From the cell containing the given text, extract its center point as (x, y) coordinate. 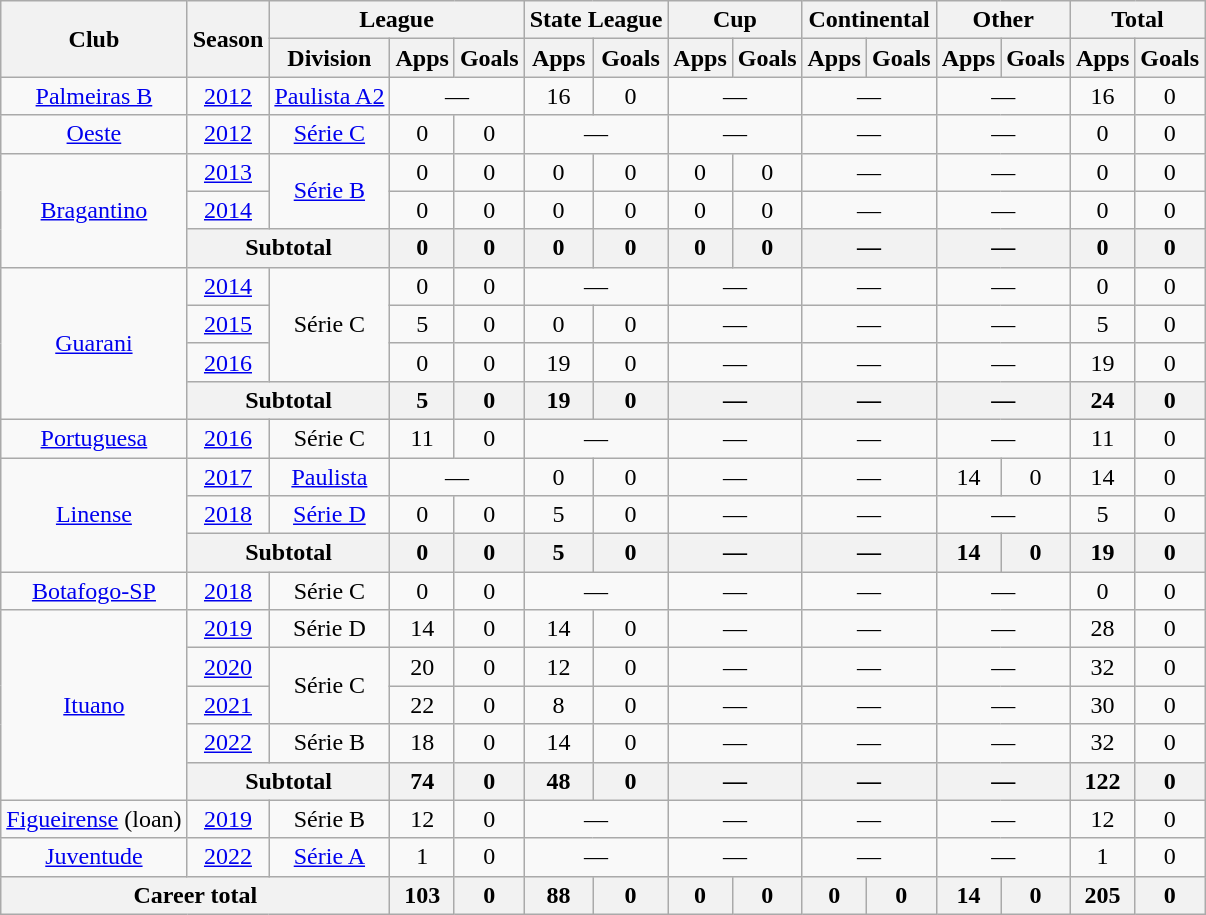
Paulista (330, 477)
205 (1102, 895)
122 (1102, 781)
74 (422, 781)
League (396, 20)
Division (330, 58)
Season (228, 39)
Palmeiras B (94, 96)
48 (558, 781)
Total (1137, 20)
2017 (228, 477)
88 (558, 895)
Bragantino (94, 210)
2013 (228, 172)
20 (422, 667)
Club (94, 39)
Guarani (94, 343)
Oeste (94, 134)
Linense (94, 515)
30 (1102, 705)
Cup (735, 20)
Career total (196, 895)
28 (1102, 629)
Portuguesa (94, 438)
Juventude (94, 857)
Other (1003, 20)
2020 (228, 667)
22 (422, 705)
Continental (869, 20)
Paulista A2 (330, 96)
2015 (228, 324)
Ituano (94, 705)
24 (1102, 400)
Figueirense (loan) (94, 819)
Série A (330, 857)
State League (596, 20)
2021 (228, 705)
8 (558, 705)
18 (422, 743)
Botafogo-SP (94, 591)
103 (422, 895)
